Output the (x, y) coordinate of the center of the cell containing the given text.  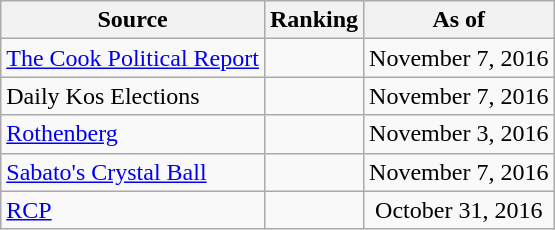
Ranking (314, 20)
The Cook Political Report (133, 58)
As of (459, 20)
Sabato's Crystal Ball (133, 172)
Daily Kos Elections (133, 96)
October 31, 2016 (459, 210)
Source (133, 20)
Rothenberg (133, 134)
RCP (133, 210)
November 3, 2016 (459, 134)
